Capture the cell that displays the provided text and extract its (X, Y) central coordinate. 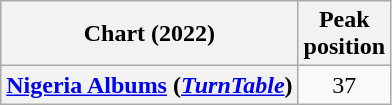
Chart (2022) (150, 34)
Nigeria Albums (TurnTable) (150, 85)
Peakposition (344, 34)
37 (344, 85)
